Determine the (X, Y) coordinate at the center of the cell enclosing the given text.  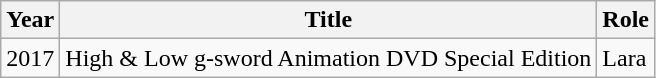
Lara (626, 58)
Role (626, 20)
2017 (30, 58)
Year (30, 20)
Title (328, 20)
High & Low g-sword Animation DVD Special Edition (328, 58)
